Scan for the cell matching the given text and deliver its (X, Y) coordinate at center. 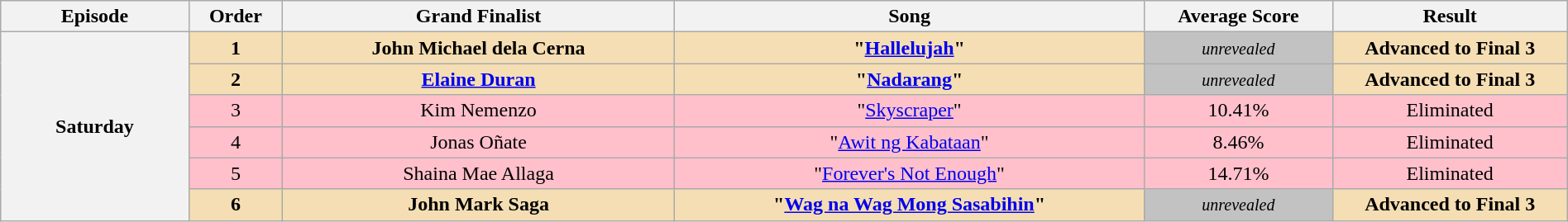
6 (236, 205)
5 (236, 173)
Song (909, 17)
"Forever's Not Enough" (909, 173)
John Michael dela Cerna (479, 48)
"Hallelujah" (909, 48)
4 (236, 142)
"Nadarang" (909, 79)
Jonas Oñate (479, 142)
Order (236, 17)
Episode (94, 17)
"Wag na Wag Mong Sasabihin" (909, 205)
Result (1450, 17)
14.71% (1239, 173)
1 (236, 48)
Shaina Mae Allaga (479, 173)
Grand Finalist (479, 17)
John Mark Saga (479, 205)
3 (236, 111)
8.46% (1239, 142)
Average Score (1239, 17)
"Awit ng Kabataan" (909, 142)
10.41% (1239, 111)
"Skyscraper" (909, 111)
Saturday (94, 126)
Elaine Duran (479, 79)
2 (236, 79)
Kim Nemenzo (479, 111)
